Extract the [X, Y] coordinate from the center of the cell holding the provided text.  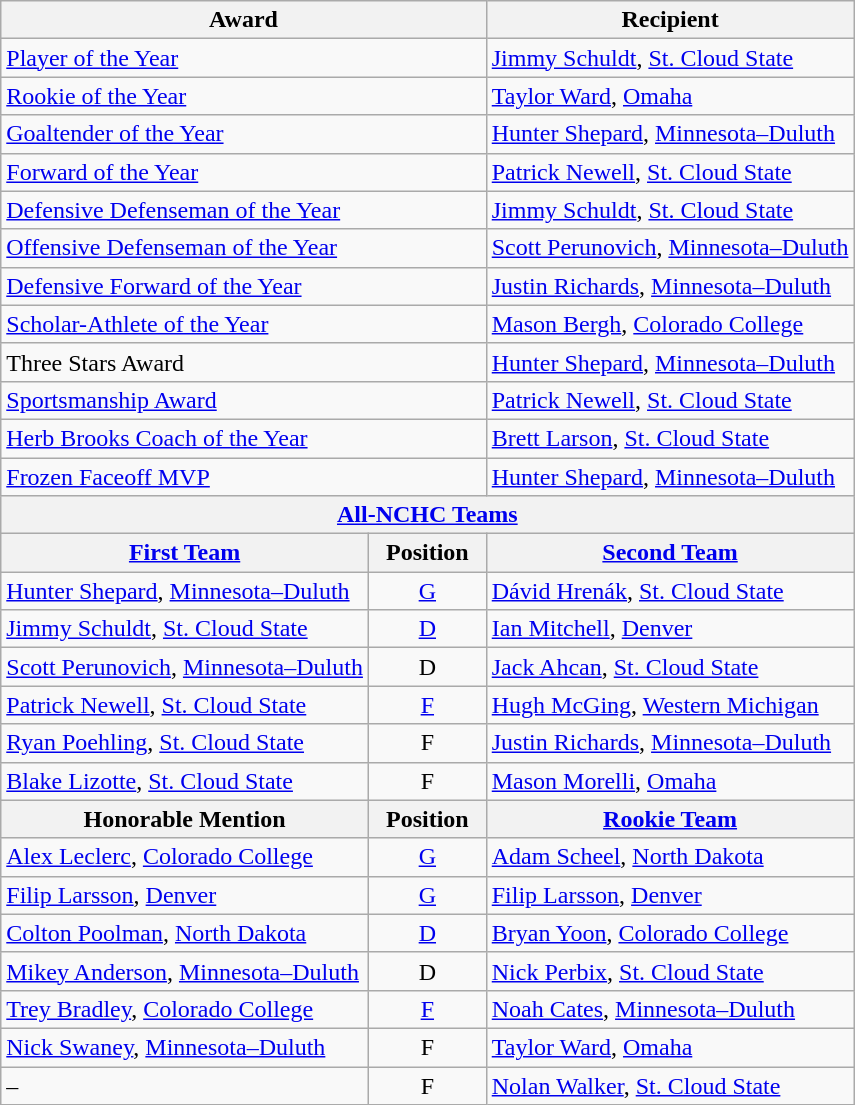
Three Stars Award [244, 362]
Dávid Hrenák, St. Cloud State [670, 591]
Blake Lizotte, St. Cloud State [185, 781]
Brett Larson, St. Cloud State [670, 438]
Award [244, 20]
Goaltender of the Year [244, 134]
Defensive Forward of the Year [244, 286]
Jack Ahcan, St. Cloud State [670, 667]
Rookie of the Year [244, 96]
Recipient [670, 20]
Bryan Yoon, Colorado College [670, 933]
Frozen Faceoff MVP [244, 477]
Player of the Year [244, 58]
Hugh McGing, Western Michigan [670, 705]
Ian Mitchell, Denver [670, 629]
Offensive Defenseman of the Year [244, 248]
Adam Scheel, North Dakota [670, 857]
Rookie Team [670, 819]
Scholar-Athlete of the Year [244, 324]
Nolan Walker, St. Cloud State [670, 1085]
First Team [185, 553]
Trey Bradley, Colorado College [185, 1009]
Alex Leclerc, Colorado College [185, 857]
Honorable Mention [185, 819]
Colton Poolman, North Dakota [185, 933]
Mason Bergh, Colorado College [670, 324]
Defensive Defenseman of the Year [244, 210]
Ryan Poehling, St. Cloud State [185, 743]
Mason Morelli, Omaha [670, 781]
Sportsmanship Award [244, 400]
Nick Perbix, St. Cloud State [670, 971]
Second Team [670, 553]
Forward of the Year [244, 172]
All-NCHC Teams [428, 515]
– [185, 1085]
Herb Brooks Coach of the Year [244, 438]
Noah Cates, Minnesota–Duluth [670, 1009]
Mikey Anderson, Minnesota–Duluth [185, 971]
Nick Swaney, Minnesota–Duluth [185, 1047]
